Return (x, y) of the center of cell containing provided text 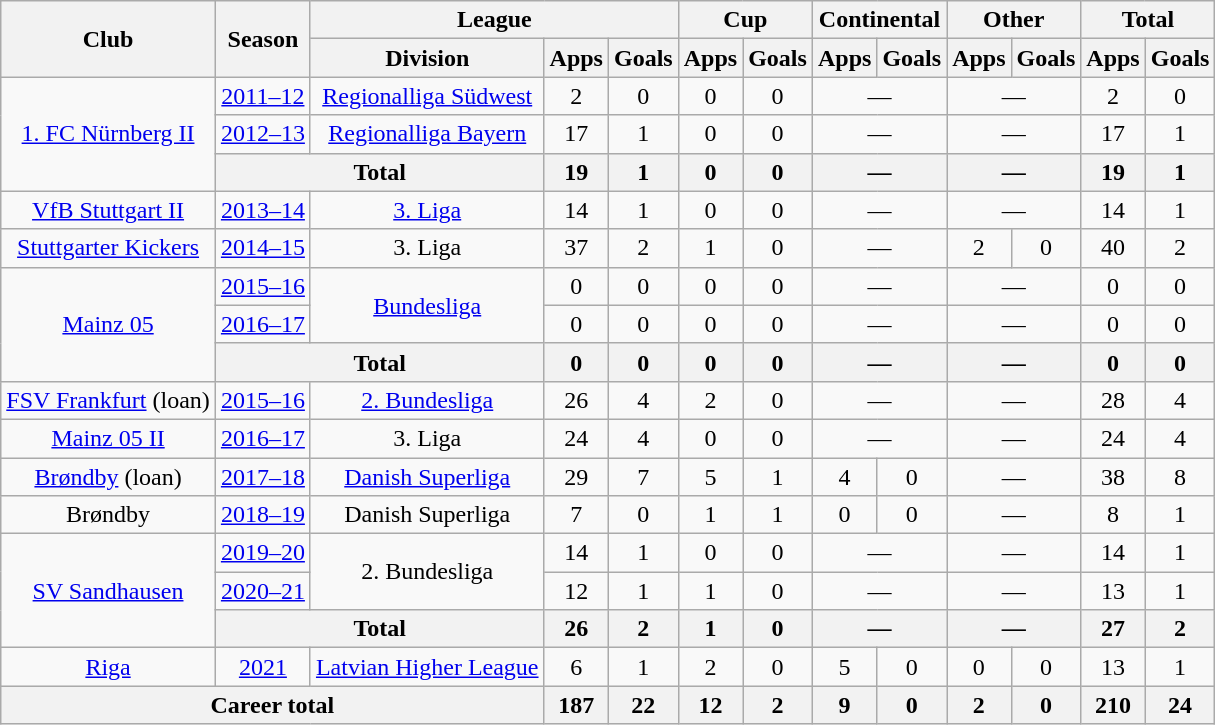
2017–18 (262, 477)
Riga (108, 667)
2011–12 (262, 96)
Regionalliga Bayern (427, 134)
2014–15 (262, 248)
28 (1113, 400)
37 (576, 248)
League (494, 20)
6 (576, 667)
Latvian Higher League (427, 667)
1. FC Nürnberg II (108, 134)
22 (643, 705)
40 (1113, 248)
Career total (272, 705)
38 (1113, 477)
187 (576, 705)
Brøndby (108, 515)
Brøndby (loan) (108, 477)
Cup (745, 20)
Club (108, 39)
2018–19 (262, 515)
FSV Frankfurt (loan) (108, 400)
27 (1113, 629)
2019–20 (262, 553)
Other (1014, 20)
VfB Stuttgart II (108, 210)
29 (576, 477)
Continental (879, 20)
9 (844, 705)
Mainz 05 (108, 324)
Regionalliga Südwest (427, 96)
2020–21 (262, 591)
Season (262, 39)
Bundesliga (427, 305)
2012–13 (262, 134)
2021 (262, 667)
Stuttgarter Kickers (108, 248)
210 (1113, 705)
2013–14 (262, 210)
Mainz 05 II (108, 438)
SV Sandhausen (108, 591)
Division (427, 58)
